Return [X, Y] of the center of cell containing provided text 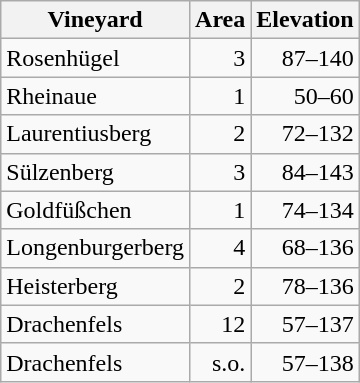
Elevation [305, 20]
68–136 [305, 248]
Rosenhügel [96, 58]
78–136 [305, 286]
4 [220, 248]
Heisterberg [96, 286]
Laurentiusberg [96, 134]
12 [220, 324]
s.o. [220, 362]
74–134 [305, 210]
Sülzenberg [96, 172]
50–60 [305, 96]
Area [220, 20]
72–132 [305, 134]
57–138 [305, 362]
Goldfüßchen [96, 210]
87–140 [305, 58]
Vineyard [96, 20]
57–137 [305, 324]
84–143 [305, 172]
Rheinaue [96, 96]
Longenburgerberg [96, 248]
